Scan for the cell matching the given text and deliver its [X, Y] coordinate at center. 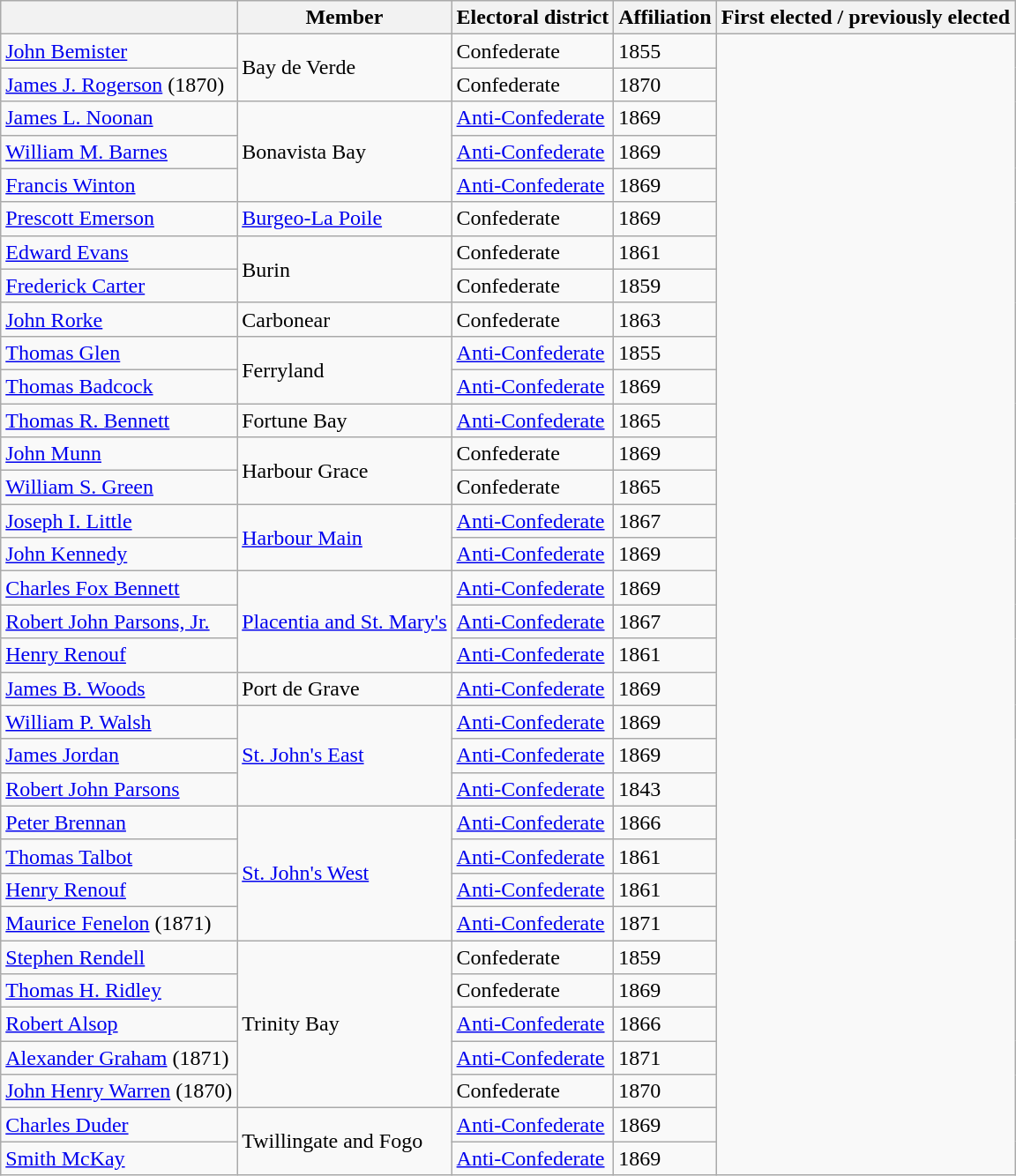
Thomas Badcock [119, 386]
Maurice Fenelon (1871) [119, 923]
Fortune Bay [344, 421]
St. John's West [344, 873]
James L. Noonan [119, 118]
Stephen Rendell [119, 956]
Alexander Graham (1871) [119, 1058]
1843 [665, 789]
Joseph I. Little [119, 521]
William M. Barnes [119, 152]
John Rorke [119, 319]
Ferryland [344, 369]
William P. Walsh [119, 722]
Bay de Verde [344, 68]
Thomas Talbot [119, 856]
Harbour Grace [344, 471]
Bonavista Bay [344, 152]
Peter Brennan [119, 822]
Frederick Carter [119, 286]
Electoral district [533, 18]
Harbour Main [344, 538]
Robert John Parsons [119, 789]
Robert John Parsons, Jr. [119, 621]
Member [344, 18]
Burgeo-La Poile [344, 219]
Charles Fox Bennett [119, 588]
Twillingate and Fogo [344, 1142]
William S. Green [119, 488]
Edward Evans [119, 252]
Affiliation [665, 18]
James J. Rogerson (1870) [119, 85]
James B. Woods [119, 688]
Thomas R. Bennett [119, 421]
John Kennedy [119, 555]
Port de Grave [344, 688]
James Jordan [119, 755]
John Bemister [119, 51]
John Henry Warren (1870) [119, 1091]
Charles Duder [119, 1125]
John Munn [119, 454]
Thomas Glen [119, 353]
Carbonear [344, 319]
Placentia and St. Mary's [344, 621]
Prescott Emerson [119, 219]
Robert Alsop [119, 1024]
Smith McKay [119, 1158]
First elected / previously elected [866, 18]
1863 [665, 319]
Thomas H. Ridley [119, 991]
Burin [344, 269]
Francis Winton [119, 185]
St. John's East [344, 755]
Trinity Bay [344, 1023]
